Provide the [x, y] coordinate of the cell's center where the given text is located.  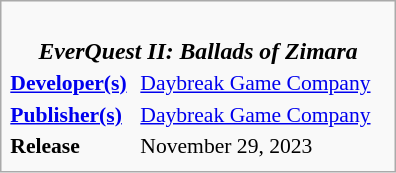
Release [72, 146]
Developer(s) [72, 83]
Publisher(s) [72, 114]
EverQuest II: Ballads of Zimara [198, 38]
November 29, 2023 [263, 146]
